Return the [X, Y] coordinate for the center point of the cell that contains the specified text.  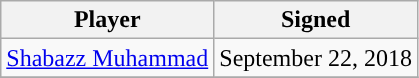
Player [108, 20]
Shabazz Muhammad [108, 58]
September 22, 2018 [316, 58]
Signed [316, 20]
